Extract the (x, y) coordinate from the center of the cell holding the provided text.  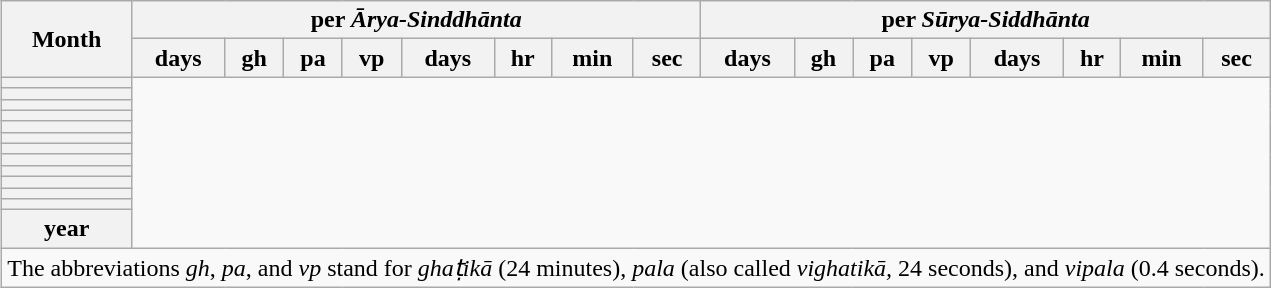
per Sūrya-Siddhānta (986, 20)
year (67, 229)
The abbreviations gh, pa, and vp stand for ghaṭikā (24 minutes), pala (also called vighatikā, 24 seconds), and vipala (0.4 seconds). (636, 268)
per Ārya-Sinddhānta (416, 20)
Month (67, 39)
